Identify which cell holds the provided text, then report its (X, Y) central coordinate. 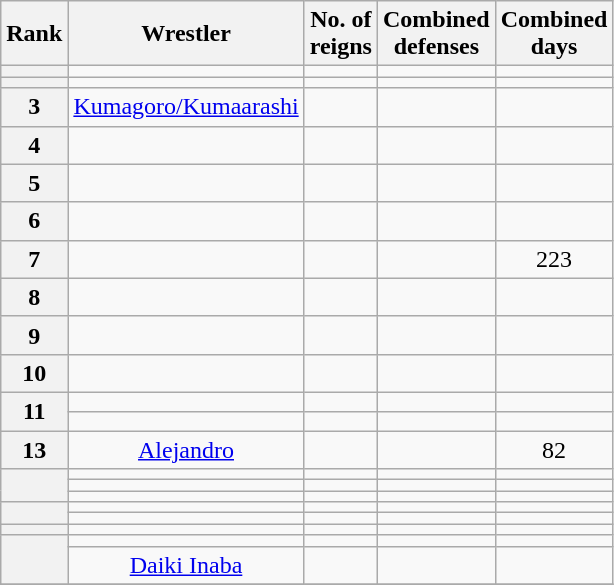
8 (34, 297)
4 (34, 145)
No. ofreigns (340, 34)
13 (34, 449)
11 (34, 411)
9 (34, 335)
7 (34, 259)
Alejandro (186, 449)
6 (34, 221)
5 (34, 183)
Wrestler (186, 34)
Combineddefenses (436, 34)
10 (34, 373)
Rank (34, 34)
3 (34, 107)
Combineddays (554, 34)
Daiki Inaba (186, 565)
82 (554, 449)
223 (554, 259)
Kumagoro/Kumaarashi (186, 107)
